Pinpoint the cell where the given text exists, returning its (X, Y) midpoint coordinate. 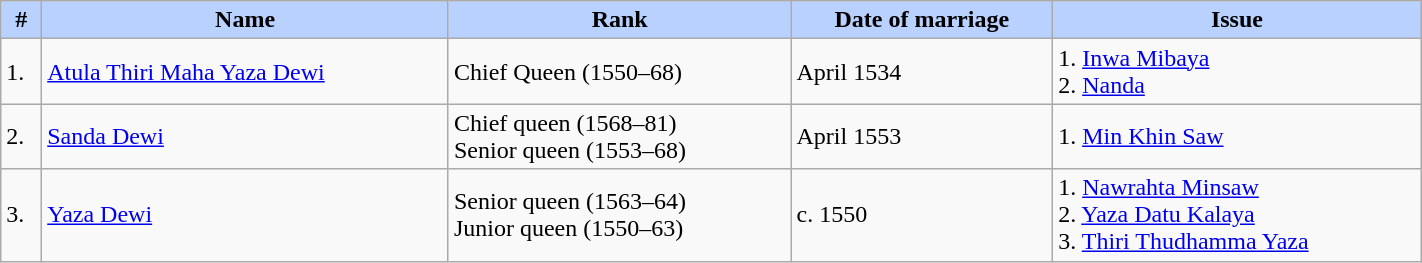
Senior queen (1563–64) Junior queen (1550–63) (620, 215)
Date of marriage (922, 20)
# (22, 20)
Yaza Dewi (246, 215)
Atula Thiri Maha Yaza Dewi (246, 72)
1. (22, 72)
1. Min Khin Saw (1238, 136)
2. (22, 136)
1. Inwa Mibaya 2. Nanda (1238, 72)
Rank (620, 20)
Name (246, 20)
April 1553 (922, 136)
Issue (1238, 20)
c. 1550 (922, 215)
April 1534 (922, 72)
Chief Queen (1550–68) (620, 72)
Sanda Dewi (246, 136)
1. Nawrahta Minsaw 2. Yaza Datu Kalaya 3. Thiri Thudhamma Yaza (1238, 215)
3. (22, 215)
Chief queen (1568–81) Senior queen (1553–68) (620, 136)
